Pinpoint the cell where the given text exists, returning its [x, y] midpoint coordinate. 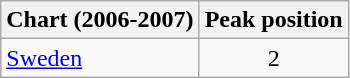
Chart (2006-2007) [100, 20]
Peak position [274, 20]
Sweden [100, 58]
2 [274, 58]
